From the cell containing the given text, extract its center point as (x, y) coordinate. 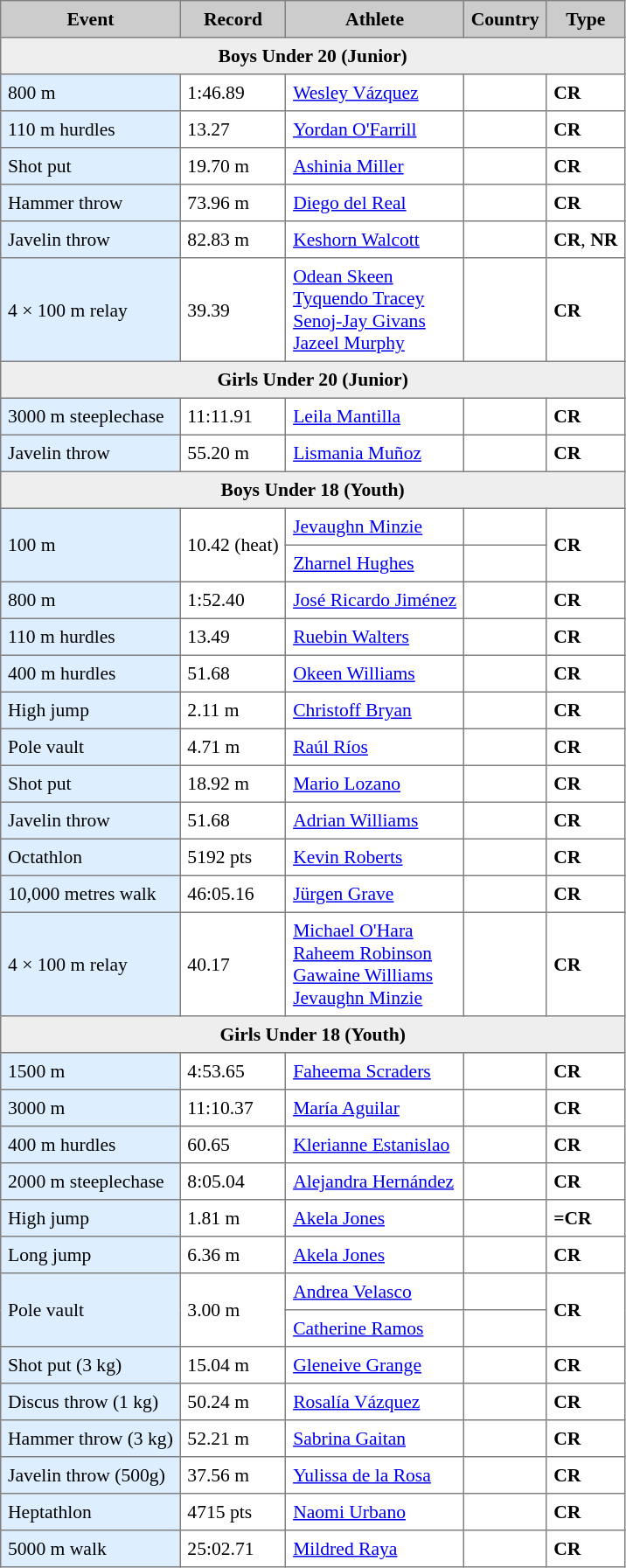
10.42 (heat) (233, 545)
Hammer throw (91, 203)
Record (233, 19)
18.92 m (233, 784)
Adrian Williams (375, 820)
Diego del Real (375, 203)
4.71 m (233, 747)
3000 m (91, 1108)
Event (91, 19)
52.21 m (233, 1439)
Okeen Williams (375, 673)
Shot put (3 kg) (91, 1365)
Catherine Ramos (375, 1328)
Odean SkeenTyquendo TraceySenoj-Jay GivansJazeel Murphy (375, 310)
CR, NR (586, 240)
1500 m (91, 1071)
Hammer throw (3 kg) (91, 1439)
37.56 m (233, 1475)
Lismania Muñoz (375, 453)
6.36 m (233, 1255)
46:05.16 (233, 894)
3000 m steeplechase (91, 416)
Leila Mantilla (375, 416)
Octathlon (91, 857)
Ashinia Miller (375, 166)
Javelin throw (500g) (91, 1475)
Alejandra Hernández (375, 1181)
Rosalía Vázquez (375, 1402)
5000 m walk (91, 1549)
Boys Under 20 (Junior) (313, 56)
Boys Under 18 (Youth) (313, 490)
1:52.40 (233, 600)
Girls Under 20 (Junior) (313, 380)
Raúl Ríos (375, 747)
Faheema Scraders (375, 1071)
Kevin Roberts (375, 857)
100 m (91, 545)
2.11 m (233, 710)
4715 pts (233, 1512)
Yulissa de la Rosa (375, 1475)
55.20 m (233, 453)
60.65 (233, 1145)
Ruebin Walters (375, 637)
Gleneive Grange (375, 1365)
Type (586, 19)
Andrea Velasco (375, 1292)
1:46.89 (233, 93)
4:53.65 (233, 1071)
Sabrina Gaitan (375, 1439)
11:11.91 (233, 416)
Long jump (91, 1255)
Zharnel Hughes (375, 563)
5192 pts (233, 857)
José Ricardo Jiménez (375, 600)
Klerianne Estanislao (375, 1145)
2000 m steeplechase (91, 1181)
Discus throw (1 kg) (91, 1402)
=CR (586, 1218)
Mario Lozano (375, 784)
11:10.37 (233, 1108)
82.83 m (233, 240)
Country (504, 19)
Keshorn Walcott (375, 240)
Yordan O'Farrill (375, 129)
73.96 m (233, 203)
15.04 m (233, 1365)
Christoff Bryan (375, 710)
Athlete (375, 19)
Jevaughn Minzie (375, 526)
25:02.71 (233, 1549)
Michael O'HaraRaheem RobinsonGawaine WilliamsJevaughn Minzie (375, 964)
19.70 m (233, 166)
Wesley Vázquez (375, 93)
Jürgen Grave (375, 894)
Mildred Raya (375, 1549)
3.00 m (233, 1310)
1.81 m (233, 1218)
13.49 (233, 637)
8:05.04 (233, 1181)
Heptathlon (91, 1512)
40.17 (233, 964)
María Aguilar (375, 1108)
Girls Under 18 (Youth) (313, 1035)
50.24 m (233, 1402)
13.27 (233, 129)
10,000 metres walk (91, 894)
39.39 (233, 310)
Naomi Urbano (375, 1512)
